From the cell containing the given text, extract its center point as [x, y] coordinate. 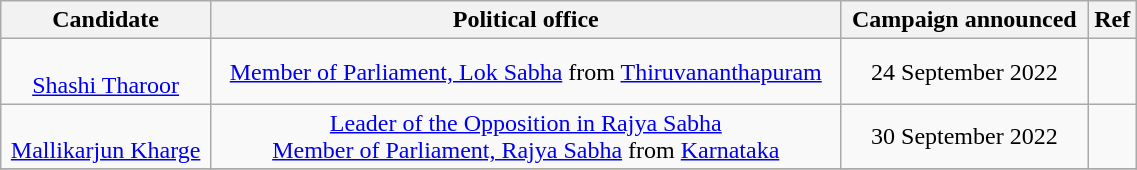
Ref [1112, 20]
Mallikarjun Kharge [106, 136]
Leader of the Opposition in Rajya Sabha Member of Parliament, Rajya Sabha from Karnataka [526, 136]
24 September 2022 [964, 72]
Campaign announced [964, 20]
Candidate [106, 20]
30 September 2022 [964, 136]
Shashi Tharoor [106, 72]
Member of Parliament, Lok Sabha from Thiruvananthapuram [526, 72]
Political office [526, 20]
